Identify which cell holds the provided text, then report its (x, y) central coordinate. 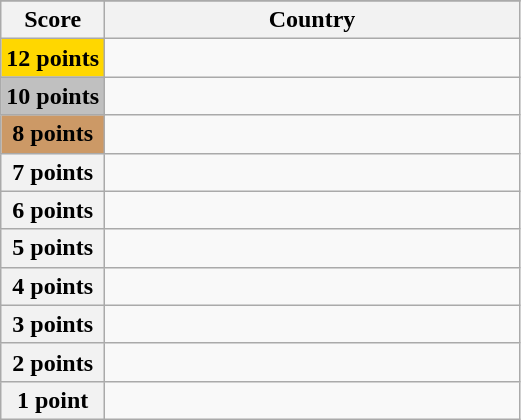
6 points (53, 210)
5 points (53, 248)
3 points (53, 324)
12 points (53, 58)
Score (53, 20)
Country (312, 20)
10 points (53, 96)
4 points (53, 286)
2 points (53, 362)
8 points (53, 134)
7 points (53, 172)
1 point (53, 400)
